Locate the cell with the specified text and output its (x, y) center coordinate. 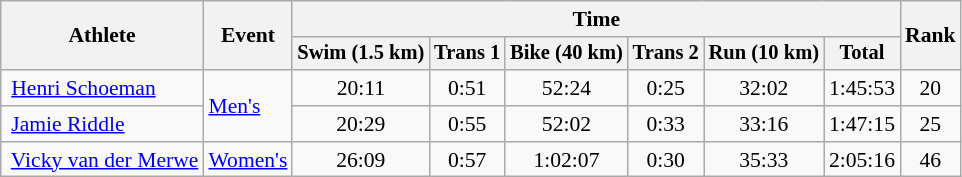
Rank (930, 36)
Athlete (102, 36)
52:24 (566, 88)
0:51 (467, 88)
Men's (248, 106)
1:47:15 (862, 124)
0:33 (666, 124)
20:29 (360, 124)
Jamie Riddle (102, 124)
Event (248, 36)
Trans 1 (467, 54)
1:45:53 (862, 88)
20:11 (360, 88)
0:55 (467, 124)
25 (930, 124)
32:02 (764, 88)
Total (862, 54)
Bike (40 km) (566, 54)
Time (596, 19)
33:16 (764, 124)
0:25 (666, 88)
Trans 2 (666, 54)
Swim (1.5 km) (360, 54)
52:02 (566, 124)
Run (10 km) (764, 54)
20 (930, 88)
Henri Schoeman (102, 88)
